Detect which cell encompasses the target text, then output its (X, Y) center coordinate. 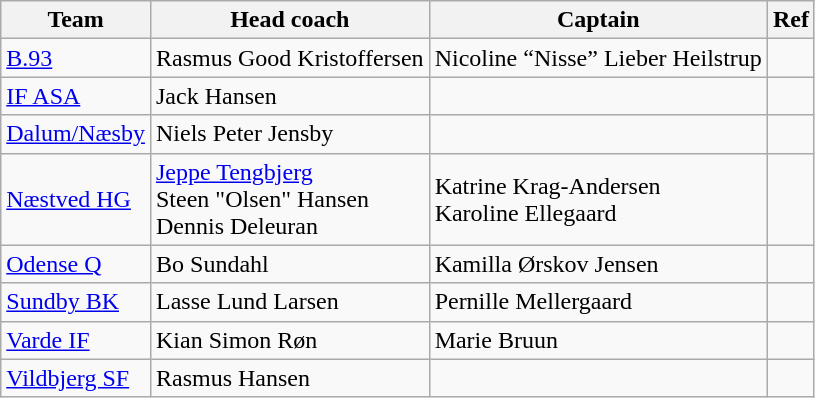
Rasmus Hansen (290, 378)
Pernille Mellergaard (598, 302)
Jeppe Tengbjerg Steen "Olsen" Hansen Dennis Deleuran (290, 199)
Rasmus Good Kristoffersen (290, 58)
Varde IF (76, 340)
Kamilla Ørskov Jensen (598, 264)
Marie Bruun (598, 340)
Næstved HG (76, 199)
Ref (790, 20)
Odense Q (76, 264)
Lasse Lund Larsen (290, 302)
Bo Sundahl (290, 264)
Katrine Krag-Andersen Karoline Ellegaard (598, 199)
Kian Simon Røn (290, 340)
Team (76, 20)
Captain (598, 20)
Nicoline “Nisse” Lieber Heilstrup (598, 58)
B.93 (76, 58)
Jack Hansen (290, 96)
Vildbjerg SF (76, 378)
IF ASA (76, 96)
Sundby BK (76, 302)
Head coach (290, 20)
Dalum/Næsby (76, 134)
Niels Peter Jensby (290, 134)
